Extract the [X, Y] coordinate from the center of the cell holding the provided text.  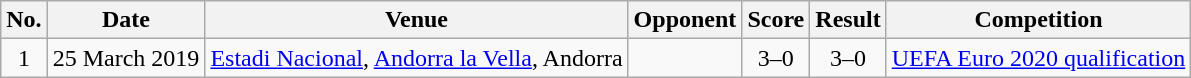
Date [126, 20]
Opponent [685, 20]
Score [776, 20]
No. [24, 20]
Competition [1038, 20]
UEFA Euro 2020 qualification [1038, 58]
Estadi Nacional, Andorra la Vella, Andorra [416, 58]
1 [24, 58]
25 March 2019 [126, 58]
Result [848, 20]
Venue [416, 20]
